Identify which cell holds the provided text, then report its (X, Y) central coordinate. 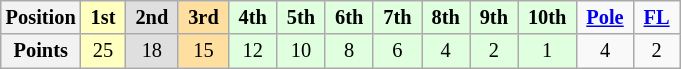
18 (152, 51)
Pole (604, 17)
2nd (152, 17)
7th (397, 17)
Position (41, 17)
1st (104, 17)
25 (104, 51)
8 (349, 51)
5th (301, 17)
15 (203, 51)
6 (397, 51)
4th (253, 17)
10 (301, 51)
9th (494, 17)
1 (547, 51)
12 (253, 51)
Points (41, 51)
3rd (203, 17)
FL (657, 17)
8th (446, 17)
6th (349, 17)
10th (547, 17)
